Return the (x, y) coordinate for the center point of the cell that contains the specified text.  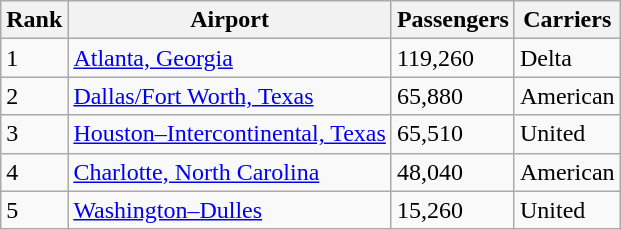
65,510 (452, 134)
48,040 (452, 172)
Carriers (567, 20)
4 (34, 172)
Dallas/Fort Worth, Texas (230, 96)
Houston–Intercontinental, Texas (230, 134)
Washington–Dulles (230, 210)
Rank (34, 20)
Atlanta, Georgia (230, 58)
Airport (230, 20)
65,880 (452, 96)
Passengers (452, 20)
1 (34, 58)
119,260 (452, 58)
15,260 (452, 210)
Charlotte, North Carolina (230, 172)
2 (34, 96)
5 (34, 210)
Delta (567, 58)
3 (34, 134)
